Provide the (x, y) coordinate of the cell's center where the given text is located.  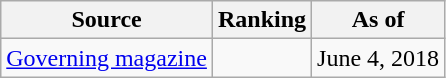
Governing magazine (107, 58)
Source (107, 20)
Ranking (262, 20)
June 4, 2018 (378, 58)
As of (378, 20)
